Determine the [x, y] coordinate at the center of the cell enclosing the given text.  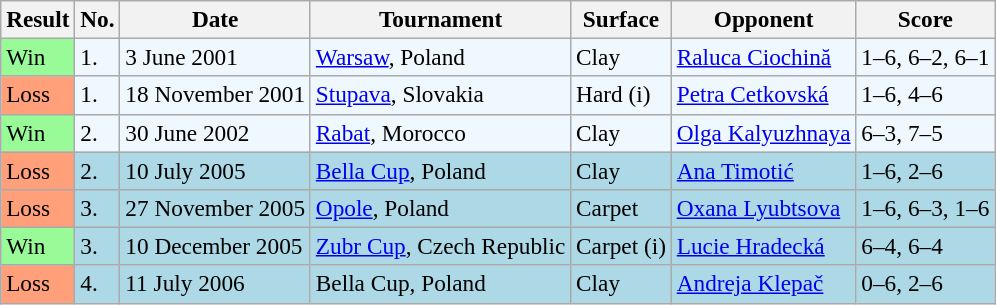
Andreja Klepač [764, 284]
Ana Timotić [764, 170]
Surface [622, 19]
10 July 2005 [215, 170]
10 December 2005 [215, 246]
1–6, 2–6 [926, 170]
1–6, 4–6 [926, 95]
Stupava, Slovakia [440, 95]
30 June 2002 [215, 133]
Rabat, Morocco [440, 133]
Lucie Hradecká [764, 246]
Carpet [622, 208]
No. [98, 19]
Tournament [440, 19]
Date [215, 19]
Opole, Poland [440, 208]
Hard (i) [622, 95]
1–6, 6–2, 6–1 [926, 57]
Raluca Ciochină [764, 57]
6–4, 6–4 [926, 246]
27 November 2005 [215, 208]
Oxana Lyubtsova [764, 208]
4. [98, 284]
Result [38, 19]
11 July 2006 [215, 284]
Olga Kalyuzhnaya [764, 133]
1–6, 6–3, 1–6 [926, 208]
Warsaw, Poland [440, 57]
Petra Cetkovská [764, 95]
Carpet (i) [622, 246]
Score [926, 19]
Opponent [764, 19]
3 June 2001 [215, 57]
18 November 2001 [215, 95]
6–3, 7–5 [926, 133]
0–6, 2–6 [926, 284]
Zubr Cup, Czech Republic [440, 246]
